Pinpoint the cell where the given text exists, returning its (X, Y) midpoint coordinate. 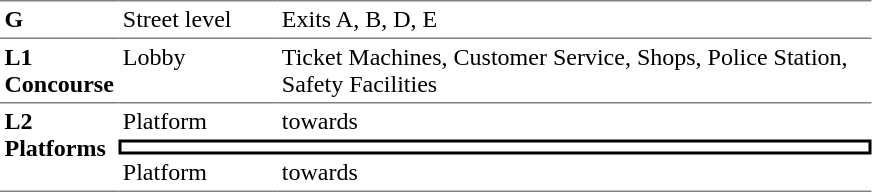
Lobby (198, 71)
Street level (198, 19)
Ticket Machines, Customer Service, Shops, Police Station, Safety Facilities (574, 71)
G (59, 19)
L2Platforms (59, 148)
L1Concourse (59, 71)
Exits A, B, D, E (574, 19)
